Identify which cell holds the provided text, then report its [x, y] central coordinate. 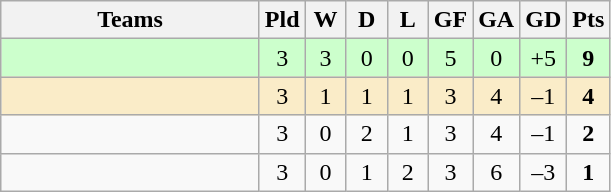
Pld [282, 20]
Pts [588, 20]
L [408, 20]
+5 [544, 58]
GD [544, 20]
GA [496, 20]
6 [496, 172]
9 [588, 58]
GF [450, 20]
–3 [544, 172]
W [326, 20]
D [366, 20]
5 [450, 58]
Teams [130, 20]
